Extract the (x, y) coordinate from the center of the cell holding the provided text.  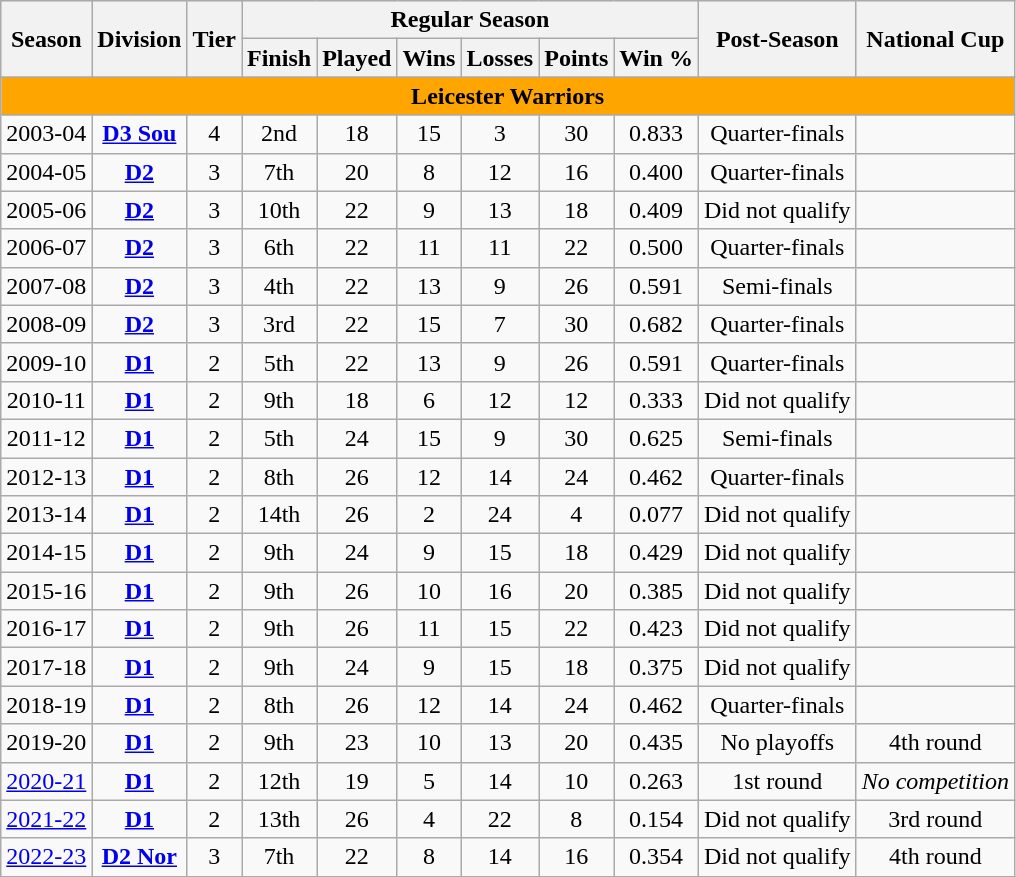
2009-10 (46, 362)
2008-09 (46, 324)
2019-20 (46, 743)
23 (357, 743)
Played (357, 58)
0.077 (656, 515)
0.354 (656, 857)
Wins (429, 58)
No competition (935, 781)
3rd (280, 324)
0.423 (656, 629)
Tier (214, 39)
2006-07 (46, 248)
2016-17 (46, 629)
3rd round (935, 819)
Losses (500, 58)
2018-19 (46, 705)
0.682 (656, 324)
2005-06 (46, 210)
Finish (280, 58)
0.375 (656, 667)
2012-13 (46, 477)
2010-11 (46, 400)
13th (280, 819)
Post-Season (777, 39)
2003-04 (46, 134)
0.333 (656, 400)
4th (280, 286)
14th (280, 515)
D3 Sou (140, 134)
Regular Season (470, 20)
19 (357, 781)
2021-22 (46, 819)
Division (140, 39)
0.435 (656, 743)
Leicester Warriors (508, 96)
0.625 (656, 438)
Season (46, 39)
5 (429, 781)
2015-16 (46, 591)
2014-15 (46, 553)
2013-14 (46, 515)
D2 Nor (140, 857)
0.429 (656, 553)
0.500 (656, 248)
0.400 (656, 172)
7 (500, 324)
6 (429, 400)
0.263 (656, 781)
Points (576, 58)
0.385 (656, 591)
1st round (777, 781)
10th (280, 210)
2017-18 (46, 667)
Win % (656, 58)
No playoffs (777, 743)
12th (280, 781)
6th (280, 248)
0.154 (656, 819)
0.409 (656, 210)
0.833 (656, 134)
National Cup (935, 39)
2nd (280, 134)
2004-05 (46, 172)
2007-08 (46, 286)
2022-23 (46, 857)
2011-12 (46, 438)
2020-21 (46, 781)
